Find where the given text appears and provide that cell's center as (x, y) coordinate. 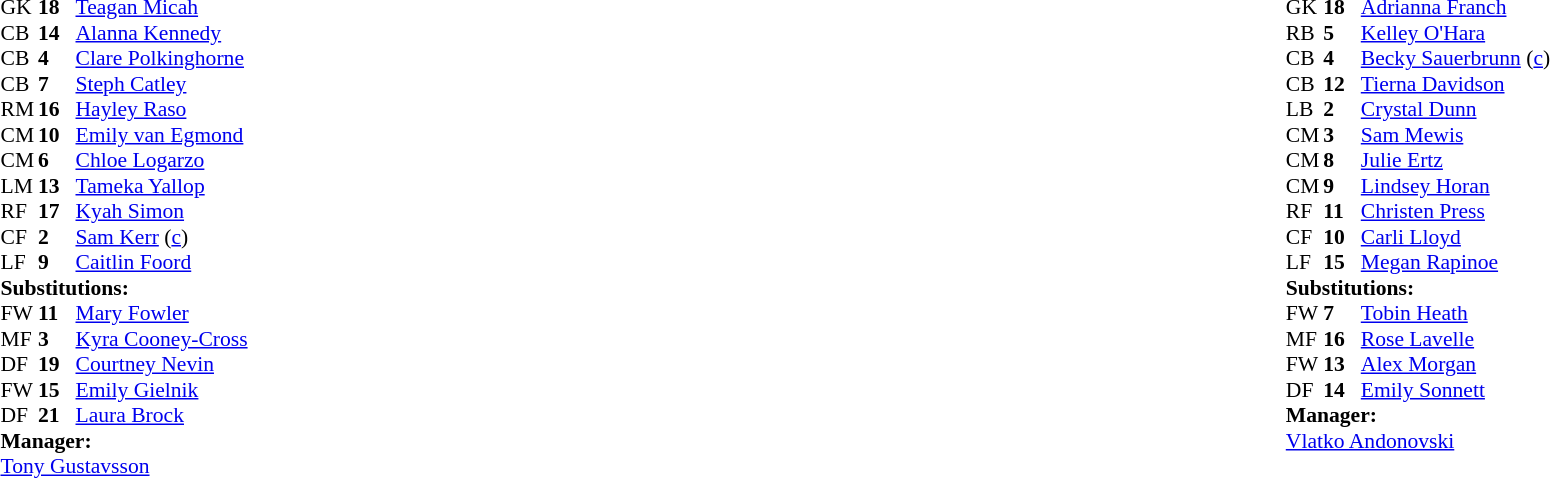
5 (1342, 33)
LM (19, 186)
Steph Catley (162, 84)
Tameka Yallop (162, 186)
Courtney Nevin (162, 365)
Hayley Raso (162, 109)
6 (57, 161)
Chloe Logarzo (162, 161)
17 (57, 211)
Megan Rapinoe (1456, 263)
Tobin Heath (1456, 313)
Sam Mewis (1456, 135)
Alex Morgan (1456, 365)
Emily Sonnett (1456, 390)
Crystal Dunn (1456, 109)
Lindsey Horan (1456, 186)
Rose Lavelle (1456, 339)
Carli Lloyd (1456, 237)
Becky Sauerbrunn (c) (1456, 59)
Kyra Cooney-Cross (162, 339)
LB (1305, 109)
Vlatko Andonovski (1418, 441)
Kelley O'Hara (1456, 33)
8 (1342, 161)
Kyah Simon (162, 211)
Alanna Kennedy (162, 33)
19 (57, 365)
RM (19, 109)
12 (1342, 84)
Caitlin Foord (162, 263)
Julie Ertz (1456, 161)
21 (57, 415)
Mary Fowler (162, 313)
Tierna Davidson (1456, 84)
Laura Brock (162, 415)
RB (1305, 33)
Emily Gielnik (162, 390)
Emily van Egmond (162, 135)
Christen Press (1456, 211)
Sam Kerr (c) (162, 237)
Clare Polkinghorne (162, 59)
